Find where the given text appears and provide that cell's center as [x, y] coordinate. 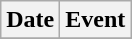
Event [96, 20]
Date [30, 20]
